Provide the (x, y) coordinate of the cell's center where the given text is located.  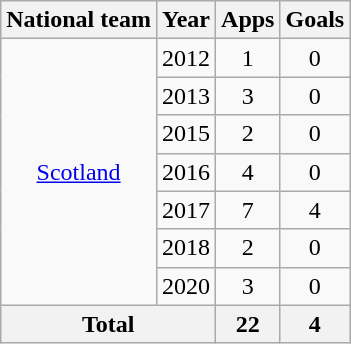
Goals (315, 20)
2012 (186, 58)
1 (248, 58)
7 (248, 210)
2013 (186, 96)
Scotland (79, 172)
Apps (248, 20)
2018 (186, 248)
2016 (186, 172)
22 (248, 324)
Year (186, 20)
2017 (186, 210)
Total (108, 324)
National team (79, 20)
2015 (186, 134)
2020 (186, 286)
